Provide the [X, Y] coordinate of the cell's center where the given text is located.  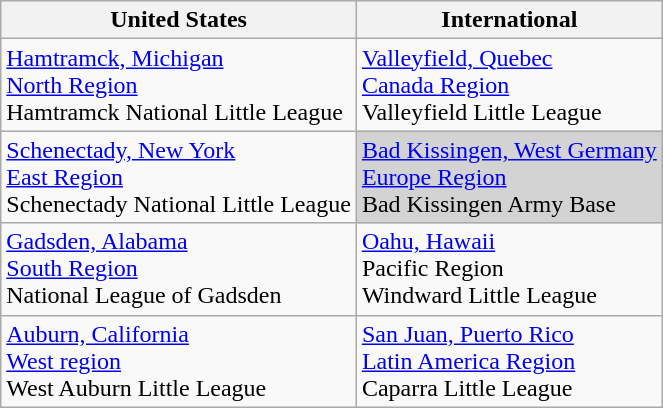
Hamtramck, MichiganNorth RegionHamtramck National Little League [179, 85]
United States [179, 20]
Oahu, HawaiiPacific RegionWindward Little League [509, 269]
Gadsden, AlabamaSouth RegionNational League of Gadsden [179, 269]
Schenectady, New YorkEast RegionSchenectady National Little League [179, 177]
San Juan, Puerto RicoLatin America RegionCaparra Little League [509, 361]
International [509, 20]
Bad Kissingen, West GermanyEurope RegionBad Kissingen Army Base [509, 177]
Auburn, CaliforniaWest regionWest Auburn Little League [179, 361]
Valleyfield, Quebec Canada RegionValleyfield Little League [509, 85]
